Determine the (X, Y) coordinate at the center of the cell enclosing the given text.  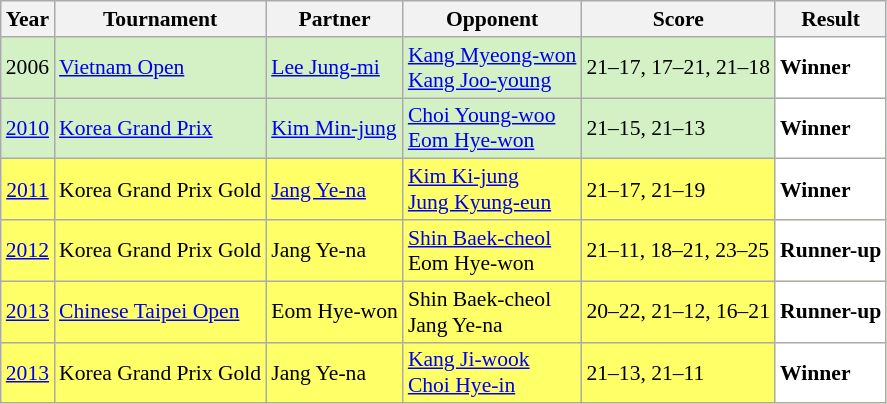
Choi Young-woo Eom Hye-won (492, 128)
2012 (28, 250)
Partner (334, 19)
Vietnam Open (160, 68)
Shin Baek-cheol Eom Hye-won (492, 250)
2011 (28, 190)
21–13, 21–11 (678, 372)
Lee Jung-mi (334, 68)
21–15, 21–13 (678, 128)
21–11, 18–21, 23–25 (678, 250)
Chinese Taipei Open (160, 312)
Tournament (160, 19)
Kim Ki-jung Jung Kyung-eun (492, 190)
Opponent (492, 19)
Kim Min-jung (334, 128)
Shin Baek-cheol Jang Ye-na (492, 312)
2006 (28, 68)
Kang Myeong-won Kang Joo-young (492, 68)
20–22, 21–12, 16–21 (678, 312)
Eom Hye-won (334, 312)
Year (28, 19)
Result (830, 19)
21–17, 21–19 (678, 190)
Score (678, 19)
Korea Grand Prix (160, 128)
2010 (28, 128)
Kang Ji-wook Choi Hye-in (492, 372)
21–17, 17–21, 21–18 (678, 68)
